Provide the (x, y) coordinate of the cell's center where the given text is located.  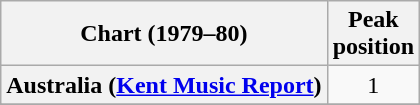
1 (373, 85)
Peakposition (373, 34)
Australia (Kent Music Report) (164, 85)
Chart (1979–80) (164, 34)
